Return the (x, y) coordinate for the center point of the cell that contains the specified text.  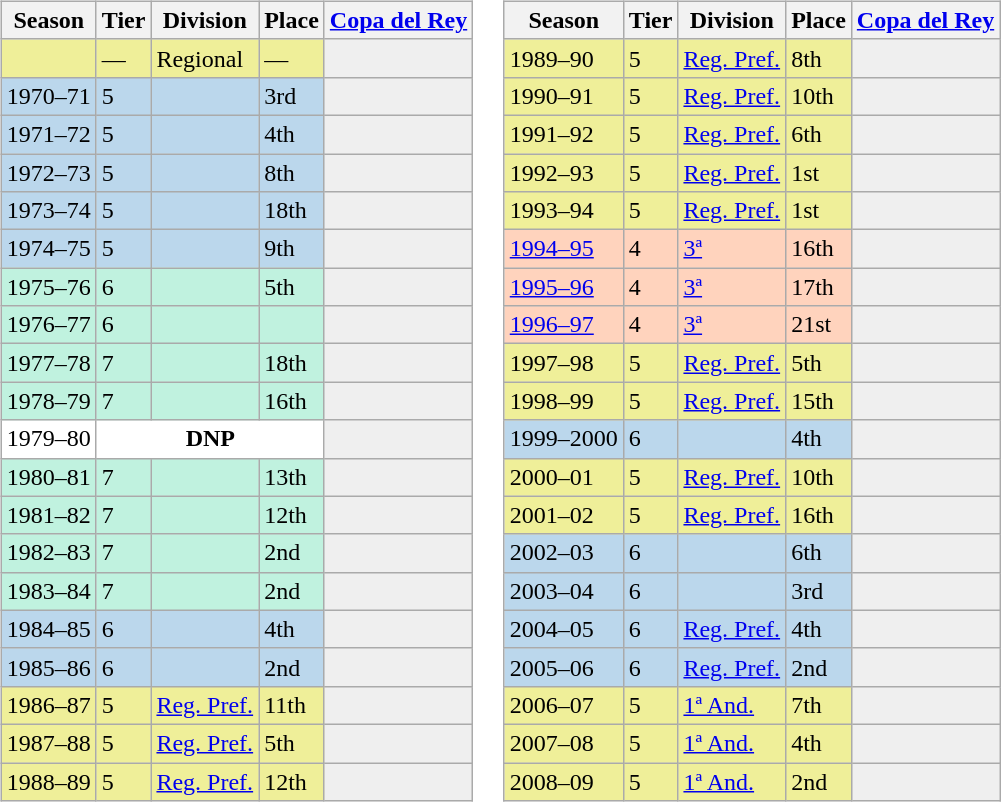
1972–73 (48, 173)
1976–77 (48, 325)
1984–85 (48, 629)
21st (819, 325)
1978–79 (48, 401)
1991–92 (564, 134)
2001–02 (564, 515)
1977–78 (48, 363)
2006–07 (564, 705)
7th (819, 705)
1990–91 (564, 96)
1994–95 (564, 249)
9th (292, 249)
DNP (210, 439)
1993–94 (564, 211)
1996–97 (564, 325)
17th (819, 287)
1979–80 (48, 439)
1986–87 (48, 705)
1987–88 (48, 743)
2003–04 (564, 591)
1974–75 (48, 249)
1995–96 (564, 287)
13th (292, 477)
1997–98 (564, 363)
1985–86 (48, 667)
1999–2000 (564, 439)
2007–08 (564, 743)
1998–99 (564, 401)
2000–01 (564, 477)
Regional (205, 58)
1989–90 (564, 58)
2005–06 (564, 667)
1982–83 (48, 553)
1975–76 (48, 287)
1971–72 (48, 134)
1970–71 (48, 96)
2002–03 (564, 553)
1983–84 (48, 591)
1980–81 (48, 477)
15th (819, 401)
2008–09 (564, 781)
1992–93 (564, 173)
11th (292, 705)
2004–05 (564, 629)
1973–74 (48, 211)
1981–82 (48, 515)
1988–89 (48, 781)
